Search for the cell housing the specified text and yield its (X, Y) center coordinate. 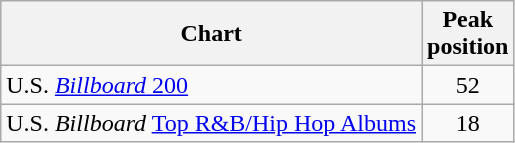
52 (468, 85)
Peakposition (468, 34)
U.S. Billboard Top R&B/Hip Hop Albums (212, 123)
18 (468, 123)
U.S. Billboard 200 (212, 85)
Chart (212, 34)
